Find where the given text appears and provide that cell's center as (X, Y) coordinate. 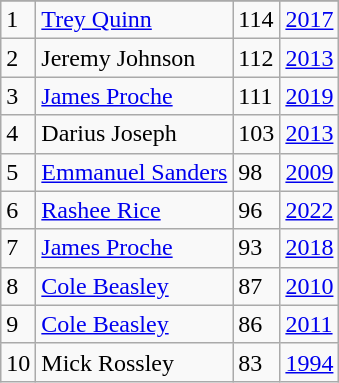
2019 (310, 96)
6 (18, 210)
98 (256, 172)
4 (18, 134)
2009 (310, 172)
Rashee Rice (134, 210)
2018 (310, 248)
1994 (310, 362)
1 (18, 20)
2010 (310, 286)
86 (256, 324)
9 (18, 324)
Jeremy Johnson (134, 58)
96 (256, 210)
111 (256, 96)
Emmanuel Sanders (134, 172)
3 (18, 96)
103 (256, 134)
83 (256, 362)
2011 (310, 324)
7 (18, 248)
112 (256, 58)
Trey Quinn (134, 20)
2017 (310, 20)
Mick Rossley (134, 362)
5 (18, 172)
114 (256, 20)
10 (18, 362)
2 (18, 58)
87 (256, 286)
8 (18, 286)
93 (256, 248)
2022 (310, 210)
Darius Joseph (134, 134)
